Return the (x, y) coordinate for the center point of the cell that contains the specified text.  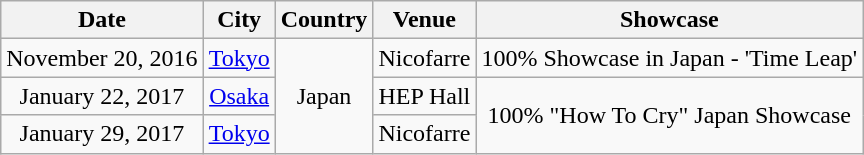
100% Showcase in Japan - 'Time Leap' (670, 58)
Japan (324, 96)
Osaka (239, 96)
City (239, 20)
January 29, 2017 (102, 134)
Showcase (670, 20)
HEP Hall (424, 96)
Date (102, 20)
100% "How To Cry" Japan Showcase (670, 115)
Venue (424, 20)
January 22, 2017 (102, 96)
Country (324, 20)
November 20, 2016 (102, 58)
